Scan for the cell matching the given text and deliver its (x, y) coordinate at center. 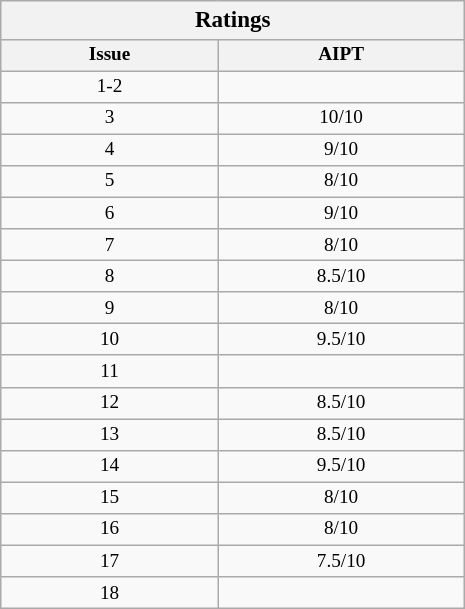
3 (110, 118)
12 (110, 403)
5 (110, 182)
AIPT (341, 55)
6 (110, 213)
18 (110, 593)
Issue (110, 55)
1-2 (110, 87)
8 (110, 277)
15 (110, 498)
7.5/10 (341, 561)
16 (110, 530)
11 (110, 371)
10/10 (341, 118)
4 (110, 150)
17 (110, 561)
9 (110, 308)
10 (110, 340)
13 (110, 435)
7 (110, 245)
Ratings (232, 20)
14 (110, 466)
